Capture the cell that displays the provided text and extract its (x, y) central coordinate. 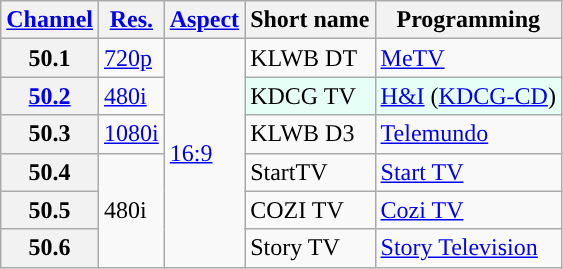
50.5 (50, 210)
Programming (468, 20)
1080i (132, 134)
720p (132, 58)
50.1 (50, 58)
KDCG TV (310, 96)
16:9 (204, 153)
Story Television (468, 248)
50.6 (50, 248)
Res. (132, 20)
H&I (KDCG-CD) (468, 96)
COZI TV (310, 210)
MeTV (468, 58)
StartTV (310, 172)
50.3 (50, 134)
Channel (50, 20)
Aspect (204, 20)
KLWB D3 (310, 134)
Cozi TV (468, 210)
Short name (310, 20)
50.4 (50, 172)
Telemundo (468, 134)
50.2 (50, 96)
Start TV (468, 172)
KLWB DT (310, 58)
Story TV (310, 248)
